Extract the [X, Y] coordinate from the center of the cell holding the provided text.  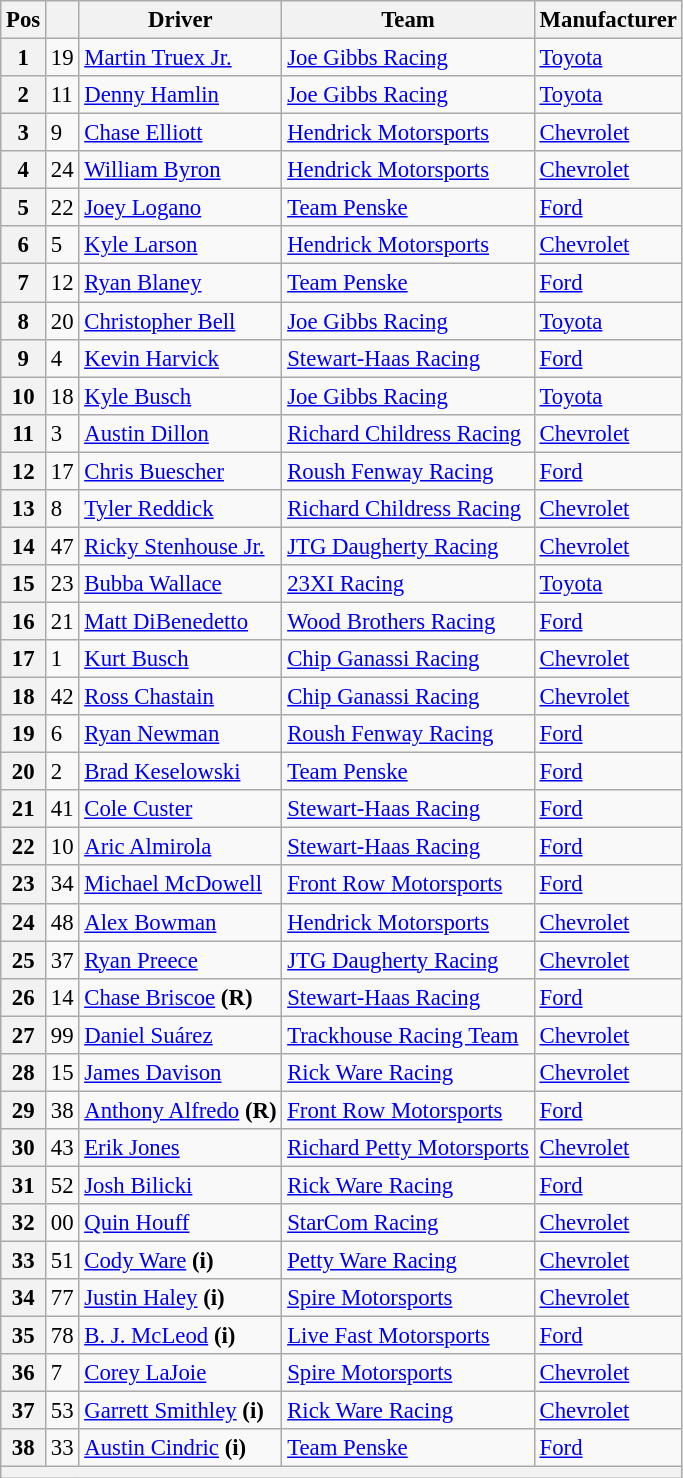
Brad Keselowski [180, 772]
13 [24, 509]
51 [62, 1261]
Chase Briscoe (R) [180, 997]
Erik Jones [180, 1148]
Trackhouse Racing Team [408, 1035]
31 [24, 1185]
Cody Ware (i) [180, 1261]
Richard Petty Motorsports [408, 1148]
Austin Cindric (i) [180, 1449]
B. J. McLeod (i) [180, 1336]
Christopher Bell [180, 321]
Martin Truex Jr. [180, 58]
30 [24, 1148]
Kurt Busch [180, 659]
Tyler Reddick [180, 509]
Denny Hamlin [180, 95]
35 [24, 1336]
Austin Dillon [180, 433]
Michael McDowell [180, 885]
27 [24, 1035]
James Davison [180, 1073]
48 [62, 922]
Garrett Smithley (i) [180, 1411]
Ross Chastain [180, 697]
Live Fast Motorsports [408, 1336]
25 [24, 960]
Chase Elliott [180, 133]
Aric Almirola [180, 847]
Pos [24, 20]
Manufacturer [608, 20]
42 [62, 697]
28 [24, 1073]
52 [62, 1185]
78 [62, 1336]
Petty Ware Racing [408, 1261]
Kyle Larson [180, 245]
Kyle Busch [180, 396]
29 [24, 1110]
Anthony Alfredo (R) [180, 1110]
Alex Bowman [180, 922]
Ryan Newman [180, 734]
Bubba Wallace [180, 584]
43 [62, 1148]
36 [24, 1373]
16 [24, 621]
Team [408, 20]
Driver [180, 20]
41 [62, 809]
Wood Brothers Racing [408, 621]
77 [62, 1298]
53 [62, 1411]
Quin Houff [180, 1223]
Justin Haley (i) [180, 1298]
Cole Custer [180, 809]
23XI Racing [408, 584]
Matt DiBenedetto [180, 621]
Corey LaJoie [180, 1373]
32 [24, 1223]
47 [62, 546]
00 [62, 1223]
Kevin Harvick [180, 358]
Ricky Stenhouse Jr. [180, 546]
StarCom Racing [408, 1223]
Joey Logano [180, 208]
Daniel Suárez [180, 1035]
Josh Bilicki [180, 1185]
Ryan Preece [180, 960]
99 [62, 1035]
Chris Buescher [180, 471]
Ryan Blaney [180, 283]
William Byron [180, 170]
26 [24, 997]
